Identify which cell holds the provided text, then report its [X, Y] central coordinate. 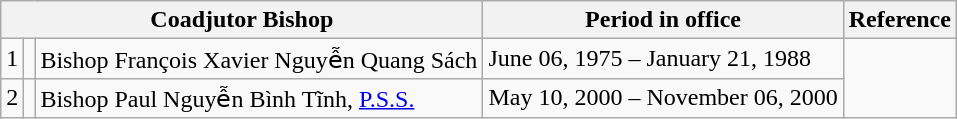
Coadjutor Bishop [242, 20]
Bishop Paul Nguyễn Bình Tĩnh, P.S.S. [259, 98]
June 06, 1975 – January 21, 1988 [663, 59]
2 [12, 98]
Bishop François Xavier Nguyễn Quang Sách [259, 59]
Reference [900, 20]
May 10, 2000 – November 06, 2000 [663, 98]
Period in office [663, 20]
1 [12, 59]
